Locate the cell with the specified text and output its [X, Y] center coordinate. 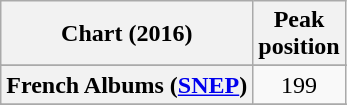
Chart (2016) [127, 34]
199 [299, 85]
French Albums (SNEP) [127, 85]
Peak position [299, 34]
